Determine the [X, Y] coordinate at the center of the cell enclosing the given text.  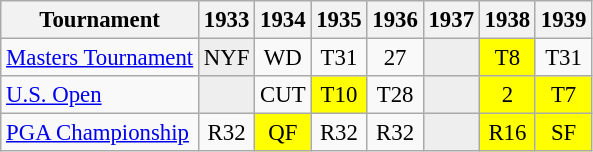
1937 [451, 20]
1938 [507, 20]
27 [395, 58]
SF [563, 133]
T7 [563, 95]
WD [283, 58]
PGA Championship [100, 133]
1934 [283, 20]
1935 [339, 20]
2 [507, 95]
1939 [563, 20]
R16 [507, 133]
CUT [283, 95]
QF [283, 133]
U.S. Open [100, 95]
1936 [395, 20]
T10 [339, 95]
T8 [507, 58]
T28 [395, 95]
NYF [227, 58]
1933 [227, 20]
Masters Tournament [100, 58]
Tournament [100, 20]
